Return (X, Y) of the center of cell containing provided text 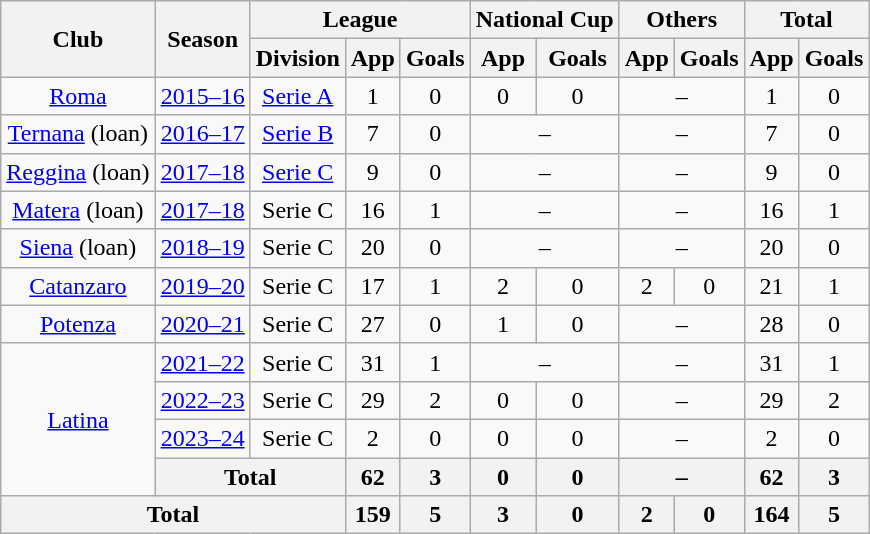
Club (78, 39)
Reggina (loan) (78, 172)
28 (772, 324)
2023–24 (202, 438)
Season (202, 39)
2018–19 (202, 248)
Division (298, 58)
2019–20 (202, 286)
Latina (78, 419)
17 (372, 286)
Others (682, 20)
Matera (loan) (78, 210)
2016–17 (202, 134)
2022–23 (202, 400)
Potenza (78, 324)
2015–16 (202, 96)
Serie B (298, 134)
League (360, 20)
National Cup (544, 20)
Ternana (loan) (78, 134)
21 (772, 286)
159 (372, 515)
27 (372, 324)
2021–22 (202, 362)
Roma (78, 96)
Catanzaro (78, 286)
2020–21 (202, 324)
Serie A (298, 96)
164 (772, 515)
Siena (loan) (78, 248)
